Search for the cell housing the specified text and yield its [x, y] center coordinate. 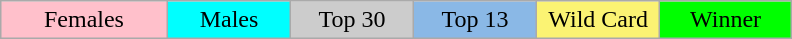
Winner [726, 20]
Wild Card [598, 20]
Males [228, 20]
Top 30 [352, 20]
Top 13 [476, 20]
Females [84, 20]
